Capture the cell that displays the provided text and extract its (x, y) central coordinate. 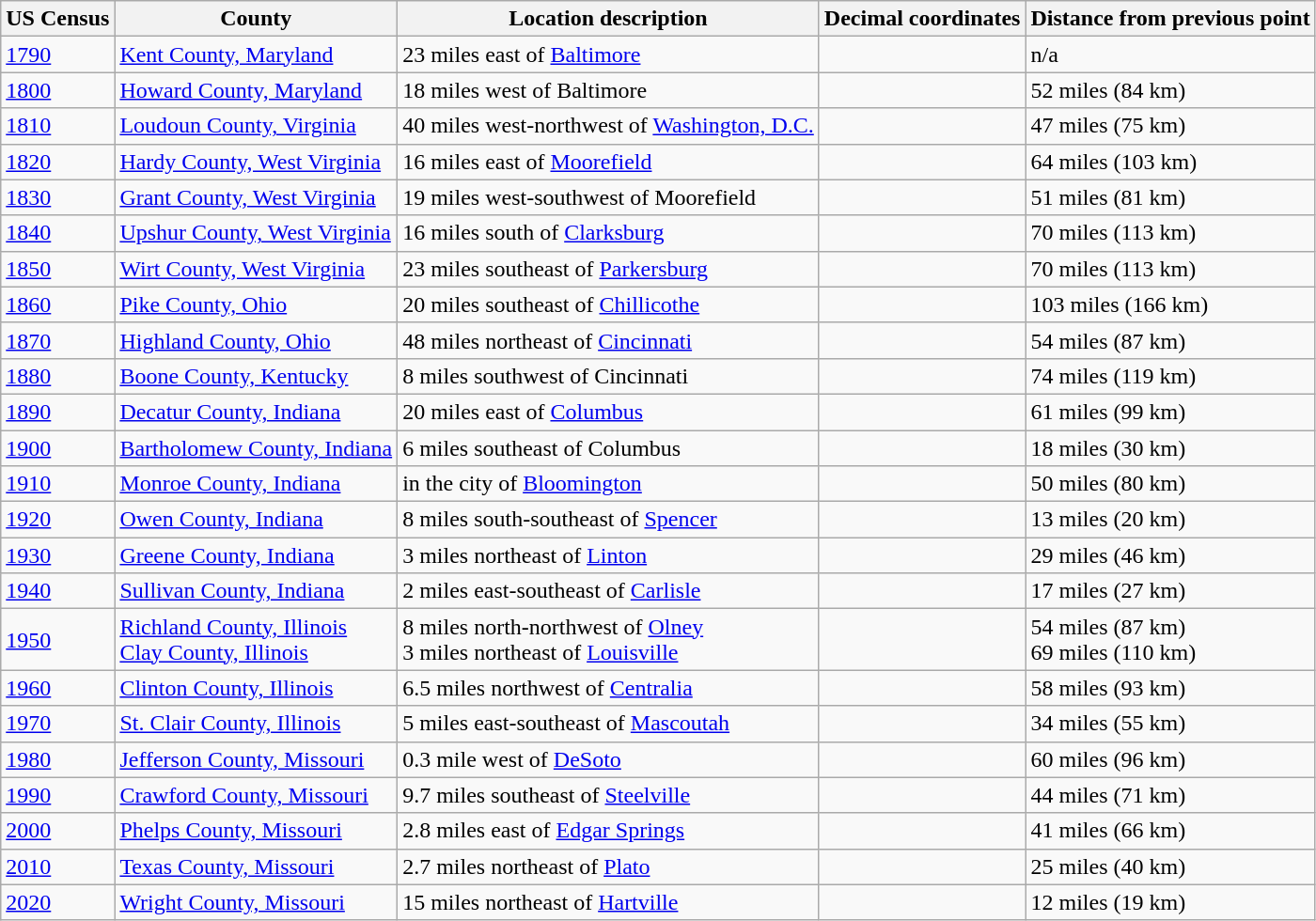
in the city of Bloomington (609, 484)
Wirt County, West Virginia (256, 269)
Clinton County, Illinois (256, 688)
2.8 miles east of Edgar Springs (609, 831)
1930 (58, 555)
2 miles east-southeast of Carlisle (609, 591)
1960 (58, 688)
1790 (58, 55)
County (256, 19)
1840 (58, 233)
1950 (58, 639)
48 miles northeast of Cincinnati (609, 340)
5 miles east-southeast of Mascoutah (609, 724)
Richland County, IllinoisClay County, Illinois (256, 639)
Highland County, Ohio (256, 340)
n/a (1170, 55)
54 miles (87 km) (1170, 340)
Greene County, Indiana (256, 555)
6.5 miles northwest of Centralia (609, 688)
Pike County, Ohio (256, 304)
Distance from previous point (1170, 19)
Decatur County, Indiana (256, 412)
1970 (58, 724)
8 miles north-northwest of Olney3 miles northeast of Louisville (609, 639)
64 miles (103 km) (1170, 162)
8 miles south-southeast of Spencer (609, 520)
2.7 miles northeast of Plato (609, 866)
41 miles (66 km) (1170, 831)
Wright County, Missouri (256, 902)
58 miles (93 km) (1170, 688)
1810 (58, 126)
Kent County, Maryland (256, 55)
1880 (58, 376)
60 miles (96 km) (1170, 759)
23 miles east of Baltimore (609, 55)
Texas County, Missouri (256, 866)
15 miles northeast of Hartville (609, 902)
8 miles southwest of Cincinnati (609, 376)
1910 (58, 484)
6 miles southeast of Columbus (609, 448)
Hardy County, West Virginia (256, 162)
Loudoun County, Virginia (256, 126)
18 miles (30 km) (1170, 448)
20 miles east of Columbus (609, 412)
1860 (58, 304)
Decimal coordinates (922, 19)
0.3 mile west of DeSoto (609, 759)
17 miles (27 km) (1170, 591)
1800 (58, 90)
20 miles southeast of Chillicothe (609, 304)
29 miles (46 km) (1170, 555)
Phelps County, Missouri (256, 831)
18 miles west of Baltimore (609, 90)
Grant County, West Virginia (256, 197)
2010 (58, 866)
2000 (58, 831)
Monroe County, Indiana (256, 484)
54 miles (87 km)69 miles (110 km) (1170, 639)
16 miles south of Clarksburg (609, 233)
Howard County, Maryland (256, 90)
Crawford County, Missouri (256, 795)
52 miles (84 km) (1170, 90)
19 miles west-southwest of Moorefield (609, 197)
St. Clair County, Illinois (256, 724)
103 miles (166 km) (1170, 304)
23 miles southeast of Parkersburg (609, 269)
1890 (58, 412)
Boone County, Kentucky (256, 376)
1900 (58, 448)
2020 (58, 902)
16 miles east of Moorefield (609, 162)
Owen County, Indiana (256, 520)
Sullivan County, Indiana (256, 591)
Jefferson County, Missouri (256, 759)
Bartholomew County, Indiana (256, 448)
74 miles (119 km) (1170, 376)
61 miles (99 km) (1170, 412)
34 miles (55 km) (1170, 724)
47 miles (75 km) (1170, 126)
1830 (58, 197)
51 miles (81 km) (1170, 197)
Upshur County, West Virginia (256, 233)
1940 (58, 591)
1820 (58, 162)
12 miles (19 km) (1170, 902)
Location description (609, 19)
3 miles northeast of Linton (609, 555)
1850 (58, 269)
9.7 miles southeast of Steelville (609, 795)
US Census (58, 19)
1870 (58, 340)
50 miles (80 km) (1170, 484)
1920 (58, 520)
1980 (58, 759)
1990 (58, 795)
44 miles (71 km) (1170, 795)
25 miles (40 km) (1170, 866)
40 miles west-northwest of Washington, D.C. (609, 126)
13 miles (20 km) (1170, 520)
